Return (X, Y) of the center of cell containing provided text 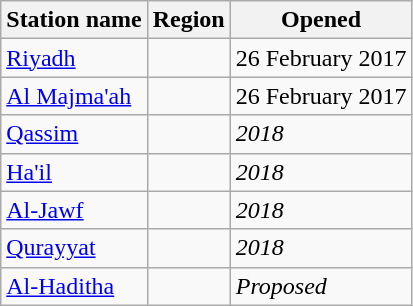
Ha'il (74, 172)
Qassim (74, 134)
Proposed (321, 286)
Al-Haditha (74, 286)
Opened (321, 20)
Riyadh (74, 58)
Al Majma'ah (74, 96)
Al-Jawf (74, 210)
Station name (74, 20)
Qurayyat (74, 248)
Region (188, 20)
